Find where the given text appears and provide that cell's center as [x, y] coordinate. 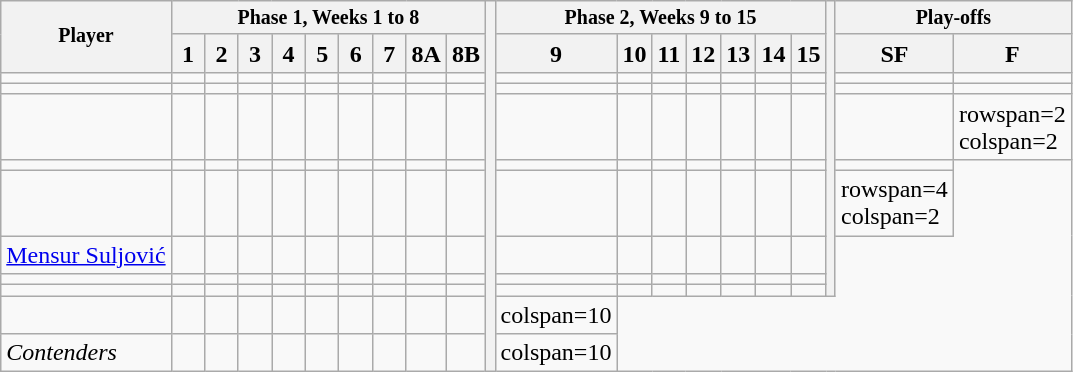
rowspan=2 colspan=2 [1012, 126]
Mensur Suljović [86, 255]
12 [704, 53]
8B [466, 53]
Play-offs [953, 18]
10 [634, 53]
Player [86, 37]
14 [774, 53]
5 [322, 53]
6 [356, 53]
SF [894, 53]
Contenders [86, 353]
13 [738, 53]
1 [188, 53]
7 [390, 53]
15 [808, 53]
Phase 1, Weeks 1 to 8 [328, 18]
2 [222, 53]
11 [669, 53]
Phase 2, Weeks 9 to 15 [660, 18]
8A [426, 53]
9 [556, 53]
rowspan=4 colspan=2 [894, 204]
F [1012, 53]
4 [289, 53]
3 [255, 53]
